Identify which cell holds the provided text, then report its [X, Y] central coordinate. 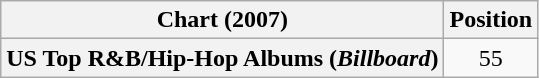
US Top R&B/Hip-Hop Albums (Billboard) [222, 58]
Chart (2007) [222, 20]
Position [491, 20]
55 [491, 58]
